Identify which cell holds the provided text, then report its (x, y) central coordinate. 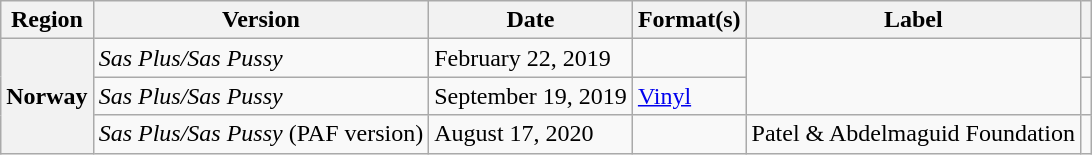
Format(s) (689, 20)
Sas Plus/Sas Pussy (PAF version) (261, 134)
Label (913, 20)
Region (47, 20)
February 22, 2019 (531, 58)
Vinyl (689, 96)
Norway (47, 96)
September 19, 2019 (531, 96)
Version (261, 20)
Patel & Abdelmaguid Foundation (913, 134)
Date (531, 20)
August 17, 2020 (531, 134)
